Capture the cell that displays the provided text and extract its [X, Y] central coordinate. 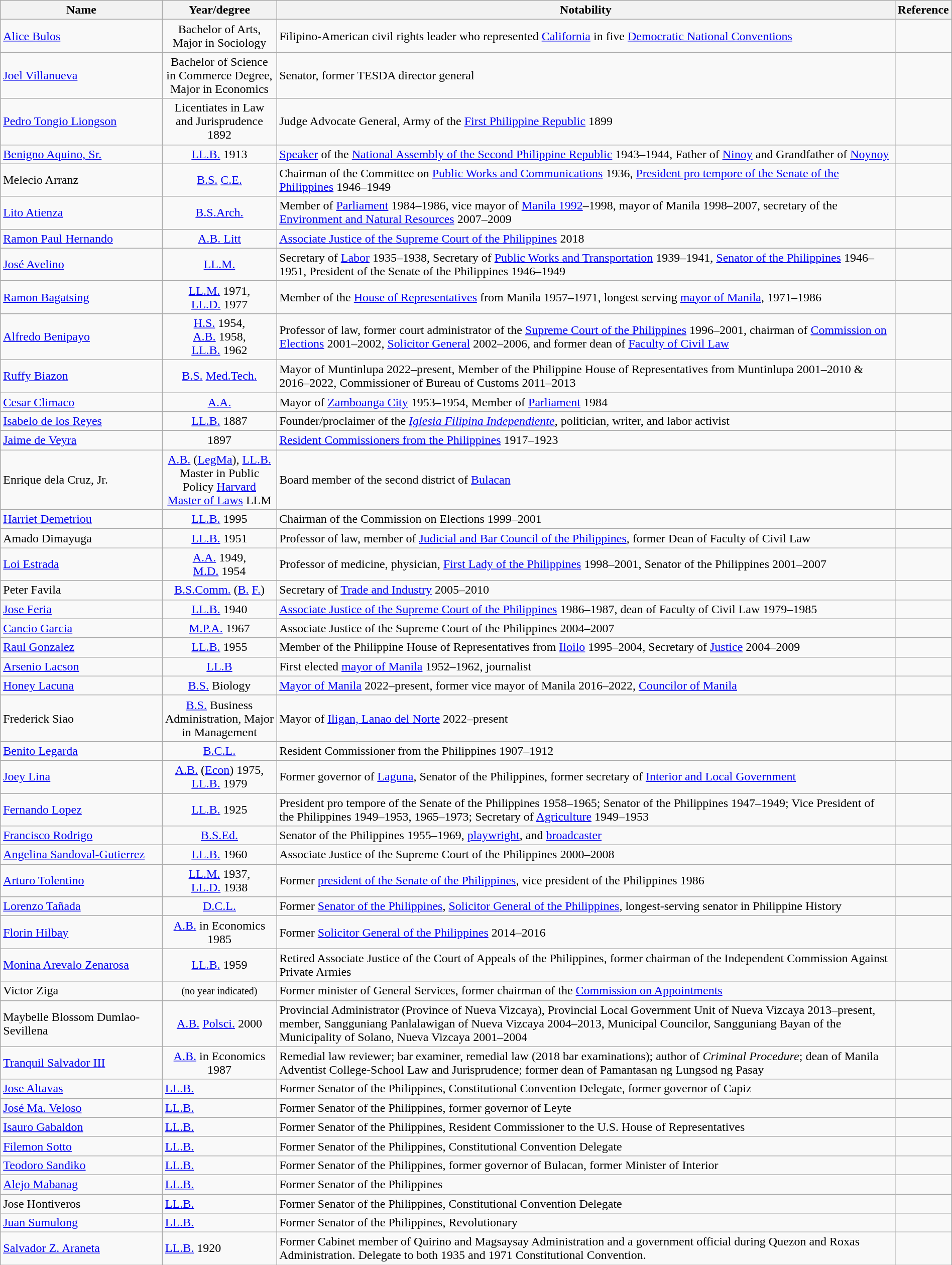
Filemon Sotto [81, 1146]
Frederick Siao [81, 718]
LL.B [219, 666]
B.S.Arch. [219, 213]
Reference [923, 10]
Florin Hilbay [81, 932]
LL.B. 1995 [219, 519]
Juan Sumulong [81, 1223]
Fernando Lopez [81, 810]
LL.B. 1925 [219, 810]
Former Solicitor General of the Philippines 2014–2016 [585, 932]
B.S.Comm. (B. F.) [219, 590]
Name [81, 10]
Former governor of Laguna, Senator of the Philippines, former secretary of Interior and Local Government [585, 776]
Benito Legarda [81, 751]
Ramon Paul Hernando [81, 239]
Alice Bulos [81, 36]
Chairman of the Commission on Elections 1999–2001 [585, 519]
Resident Commissioner from the Philippines 1907–1912 [585, 751]
Licentiates in Law and Jurisprudence 1892 [219, 122]
B.S. Business Administration, Major in Management [219, 718]
Former minister of General Services, former chairman of the Commission on Appointments [585, 991]
A.B. in Economics 1985 [219, 932]
Board member of the second district of Bulacan [585, 480]
Former Senator of the Philippines, former governor of Leyte [585, 1108]
Year/degree [219, 10]
H.S. 1954,A.B. 1958,LL.B. 1962 [219, 336]
A.B. Polsci. 2000 [219, 1023]
First elected mayor of Manila 1952–1962, journalist [585, 666]
LL.B. 1951 [219, 538]
Tranquil Salvador III [81, 1063]
A.A. [219, 402]
Pedro Tongio Liongson [81, 122]
LL.B. 1959 [219, 965]
Arsenio Lacson [81, 666]
Former president of the Senate of the Philippines, vice president of the Philippines 1986 [585, 881]
Alfredo Benipayo [81, 336]
LL.M. 1971,LL.D. 1977 [219, 297]
Francisco Rodrigo [81, 836]
LL.B. 1960 [219, 855]
Lorenzo Tañada [81, 906]
Member of the Philippine House of Representatives from Iloilo 1995–2004, Secretary of Justice 2004–2009 [585, 647]
1897 [219, 440]
Jose Feria [81, 609]
LL.B. 1920 [219, 1248]
LL.B. 1940 [219, 609]
B.C.L. [219, 751]
Melecio Arranz [81, 180]
Joey Lina [81, 776]
Former Senator of the Philippines, Resident Commissioner to the U.S. House of Representatives [585, 1127]
Retired Associate Justice of the Court of Appeals of the Philippines, former chairman of the Independent Commission Against Private Armies [585, 965]
Notability [585, 10]
Benigno Aquino, Sr. [81, 154]
A.A. 1949,M.D. 1954 [219, 564]
Former Senator of the Philippines, former governor of Bulacan, former Minister of Interior [585, 1165]
B.S. Med.Tech. [219, 376]
Harriet Demetriou [81, 519]
Jaime de Veyra [81, 440]
Founder/proclaimer of the Iglesia Filipina Independiente, politician, writer, and labor activist [585, 421]
Former Senator of the Philippines, Solicitor General of the Philippines, longest-serving senator in Philippine History [585, 906]
B.S.Ed. [219, 836]
Lito Atienza [81, 213]
José Avelino [81, 264]
Former Senator of the Philippines, Constitutional Convention Delegate, former governor of Capiz [585, 1089]
Jose Hontiveros [81, 1204]
Mayor of Manila 2022–present, former vice mayor of Manila 2016–2022, Councilor of Manila [585, 685]
LL.M. 1937,LL.D. 1938 [219, 881]
B.S. Biology [219, 685]
LL.B. 1887 [219, 421]
Victor Ziga [81, 991]
Judge Advocate General, Army of the First Philippine Republic 1899 [585, 122]
Chairman of the Committee on Public Works and Communications 1936, President pro tempore of the Senate of the Philippines 1946–1949 [585, 180]
Associate Justice of the Supreme Court of the Philippines 1986–1987, dean of Faculty of Civil Law 1979–1985 [585, 609]
Ruffy Biazon [81, 376]
Amado Dimayuga [81, 538]
LL.M. [219, 264]
Mayor of Zamboanga City 1953–1954, Member of Parliament 1984 [585, 402]
(no year indicated) [219, 991]
B.S. C.E. [219, 180]
Associate Justice of the Supreme Court of the Philippines 2004–2007 [585, 628]
Loi Estrada [81, 564]
Monina Arevalo Zenarosa [81, 965]
Professor of law, member of Judicial and Bar Council of the Philippines, former Dean of Faculty of Civil Law [585, 538]
Member of the House of Representatives from Manila 1957–1971, longest serving mayor of Manila, 1971–1986 [585, 297]
A.B. (LegMa), LL.B. Master in Public Policy Harvard Master of Laws LLM [219, 480]
Professor of medicine, physician, First Lady of the Philippines 1998–2001, Senator of the Philippines 2001–2007 [585, 564]
Joel Villanueva [81, 75]
A.B. (Econ) 1975,LL.B. 1979 [219, 776]
Former Senator of the Philippines [585, 1184]
Ramon Bagatsing [81, 297]
Arturo Tolentino [81, 881]
Filipino-American civil rights leader who represented California in five Democratic National Conventions [585, 36]
Associate Justice of the Supreme Court of the Philippines 2000–2008 [585, 855]
LL.B. 1913 [219, 154]
Isabelo de los Reyes [81, 421]
Associate Justice of the Supreme Court of the Philippines 2018 [585, 239]
José Ma. Veloso [81, 1108]
Honey Lacuna [81, 685]
M.P.A. 1967 [219, 628]
Bachelor of Arts, Major in Sociology [219, 36]
Maybelle Blossom Dumlao-Sevillena [81, 1023]
Speaker of the National Assembly of the Second Philippine Republic 1943–1944, Father of Ninoy and Grandfather of Noynoy [585, 154]
Bachelor of Science in Commerce Degree, Major in Economics [219, 75]
Resident Commissioners from the Philippines 1917–1923 [585, 440]
Salvador Z. Araneta [81, 1248]
Enrique dela Cruz, Jr. [81, 480]
Angelina Sandoval-Gutierrez [81, 855]
Cesar Climaco [81, 402]
Raul Gonzalez [81, 647]
Jose Altavas [81, 1089]
Alejo Mabanag [81, 1184]
Former Senator of the Philippines, Revolutionary [585, 1223]
Isauro Gabaldon [81, 1127]
Senator of the Philippines 1955–1969, playwright, and broadcaster [585, 836]
A.B. in Economics 1987 [219, 1063]
A.B. Litt [219, 239]
LL.B. 1955 [219, 647]
Peter Favila [81, 590]
Senator, former TESDA director general [585, 75]
Teodoro Sandiko [81, 1165]
D.C.L. [219, 906]
Secretary of Trade and Industry 2005–2010 [585, 590]
Cancio Garcia [81, 628]
Mayor of Iligan, Lanao del Norte 2022–present [585, 718]
